Provide the (X, Y) coordinate of the cell's center where the given text is located.  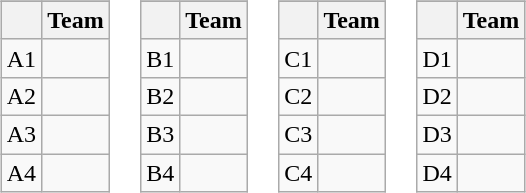
D3 (437, 134)
B2 (160, 96)
B1 (160, 58)
A4 (21, 173)
D4 (437, 173)
C3 (298, 134)
B3 (160, 134)
A2 (21, 96)
C1 (298, 58)
A1 (21, 58)
A3 (21, 134)
D2 (437, 96)
C4 (298, 173)
C2 (298, 96)
B4 (160, 173)
D1 (437, 58)
